Output the (x, y) coordinate of the center of the cell containing the given text.  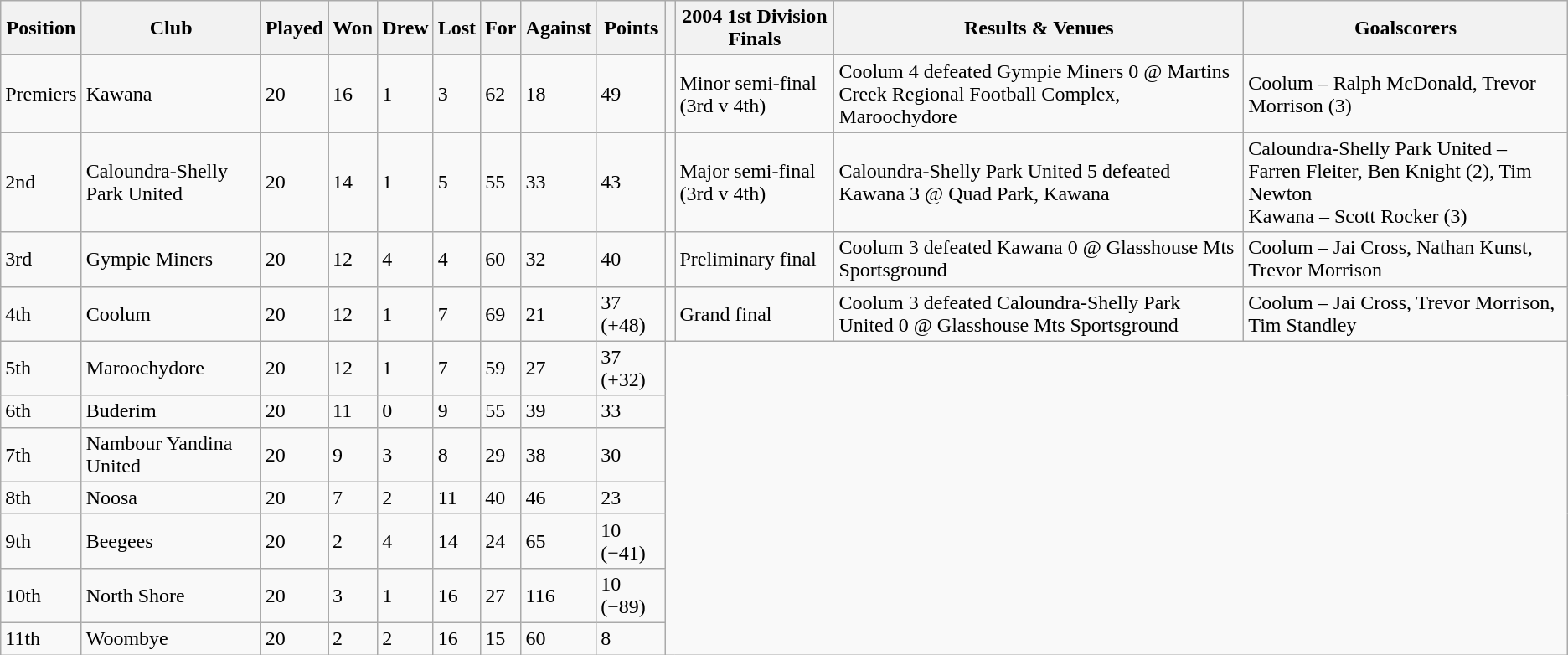
32 (559, 260)
Caloundra-Shelly Park United (171, 183)
38 (559, 454)
Club (171, 28)
Gympie Miners (171, 260)
Lost (456, 28)
Results & Venues (1039, 28)
5 (456, 183)
5th (41, 369)
Goalscorers (1406, 28)
Points (632, 28)
2004 1st Division Finals (755, 28)
Coolum 3 defeated Kawana 0 @ Glasshouse Mts Sportsground (1039, 260)
8th (41, 498)
Beegees (171, 541)
Minor semi-final (3rd v 4th) (755, 94)
39 (559, 411)
37 (+48) (632, 313)
For (501, 28)
Grand final (755, 313)
59 (501, 369)
116 (559, 595)
46 (559, 498)
23 (632, 498)
4th (41, 313)
Caloundra-Shelly Park United 5 defeated Kawana 3 @ Quad Park, Kawana (1039, 183)
21 (559, 313)
North Shore (171, 595)
10 (−41) (632, 541)
62 (501, 94)
24 (501, 541)
10 (−89) (632, 595)
Caloundra-Shelly Park United – Farren Fleiter, Ben Knight (2), Tim NewtonKawana – Scott Rocker (3) (1406, 183)
0 (405, 411)
Coolum (171, 313)
Played (294, 28)
Buderim (171, 411)
7th (41, 454)
15 (501, 638)
18 (559, 94)
Coolum – Ralph McDonald, Trevor Morrison (3) (1406, 94)
69 (501, 313)
Coolum 3 defeated Caloundra-Shelly Park United 0 @ Glasshouse Mts Sportsground (1039, 313)
9th (41, 541)
2nd (41, 183)
Coolum – Jai Cross, Trevor Morrison, Tim Standley (1406, 313)
29 (501, 454)
Major semi-final (3rd v 4th) (755, 183)
6th (41, 411)
Drew (405, 28)
30 (632, 454)
Won (353, 28)
Coolum – Jai Cross, Nathan Kunst, Trevor Morrison (1406, 260)
Woombye (171, 638)
Position (41, 28)
37 (+32) (632, 369)
Noosa (171, 498)
Nambour Yandina United (171, 454)
Against (559, 28)
10th (41, 595)
11th (41, 638)
Premiers (41, 94)
3rd (41, 260)
Kawana (171, 94)
Maroochydore (171, 369)
Preliminary final (755, 260)
Coolum 4 defeated Gympie Miners 0 @ Martins Creek Regional Football Complex, Maroochydore (1039, 94)
65 (559, 541)
49 (632, 94)
43 (632, 183)
